Search for the cell housing the specified text and yield its [X, Y] center coordinate. 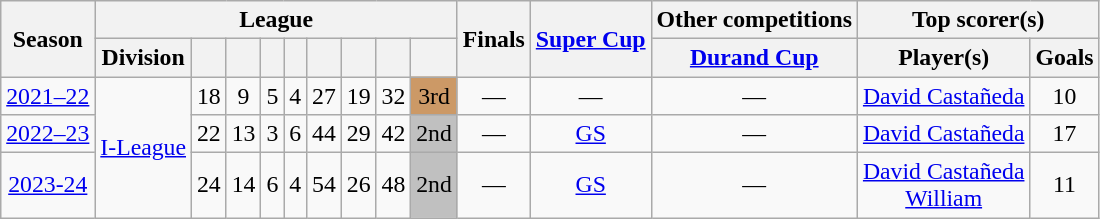
2023-24 [48, 184]
10 [1064, 96]
Season [48, 39]
44 [324, 133]
David Castañeda William [943, 184]
42 [394, 133]
Super Cup [590, 39]
2021–22 [48, 96]
League [276, 20]
32 [394, 96]
18 [208, 96]
54 [324, 184]
11 [1064, 184]
13 [244, 133]
19 [358, 96]
3 [272, 133]
Top scorer(s) [978, 20]
5 [272, 96]
Goals [1064, 58]
2022–23 [48, 133]
29 [358, 133]
Durand Cup [754, 58]
I-League [144, 148]
Other competitions [754, 20]
9 [244, 96]
14 [244, 184]
3rd [434, 96]
48 [394, 184]
Player(s) [943, 58]
22 [208, 133]
Division [144, 58]
24 [208, 184]
Finals [494, 39]
17 [1064, 133]
26 [358, 184]
27 [324, 96]
